Pinpoint the cell where the given text exists, returning its (X, Y) midpoint coordinate. 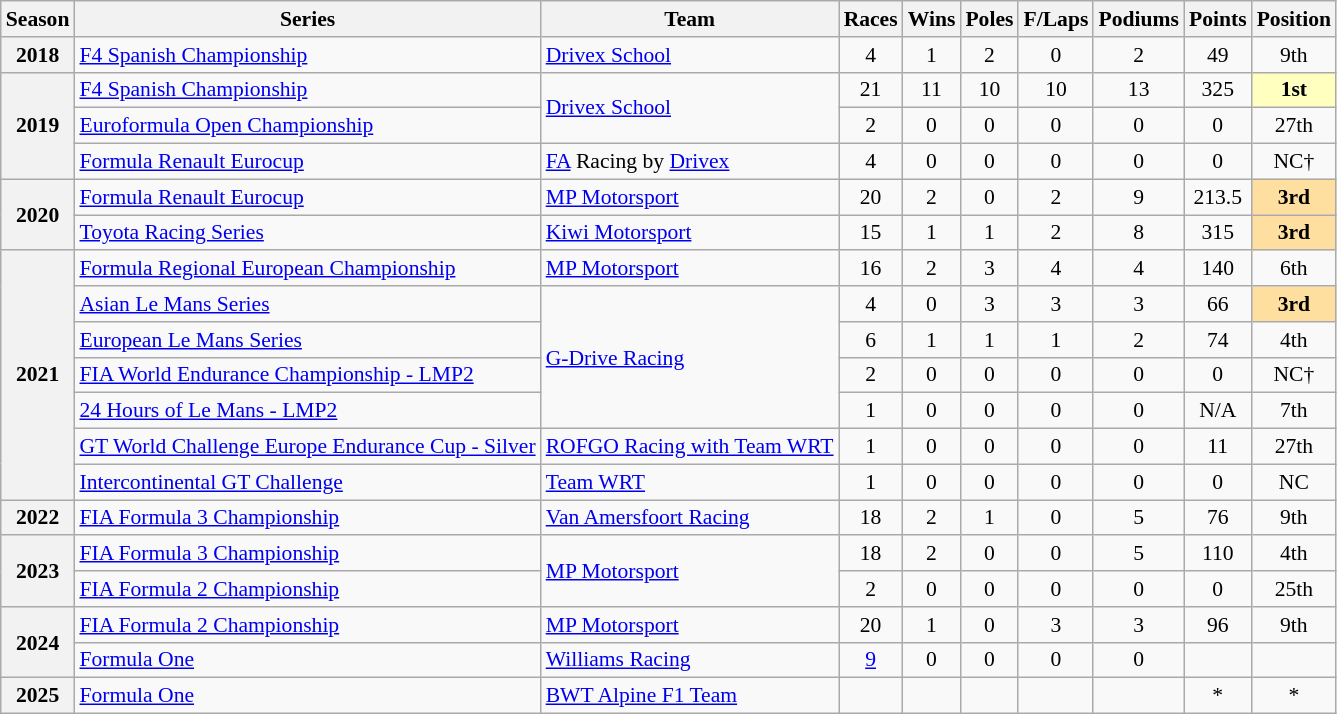
Position (1294, 19)
NC (1294, 482)
66 (1218, 304)
2023 (38, 572)
110 (1218, 554)
6th (1294, 269)
1st (1294, 90)
Points (1218, 19)
16 (871, 269)
140 (1218, 269)
25th (1294, 589)
Team (690, 19)
8 (1138, 233)
96 (1218, 625)
Euroformula Open Championship (307, 126)
Kiwi Motorsport (690, 233)
Season (38, 19)
GT World Challenge Europe Endurance Cup - Silver (307, 447)
2024 (38, 642)
ROFGO Racing with Team WRT (690, 447)
2019 (38, 126)
Team WRT (690, 482)
2020 (38, 214)
325 (1218, 90)
BWT Alpine F1 Team (690, 696)
74 (1218, 340)
2025 (38, 696)
2022 (38, 518)
21 (871, 90)
G-Drive Racing (690, 357)
Intercontinental GT Challenge (307, 482)
49 (1218, 55)
24 Hours of Le Mans - LMP2 (307, 411)
Asian Le Mans Series (307, 304)
N/A (1218, 411)
76 (1218, 518)
Poles (989, 19)
Series (307, 19)
Williams Racing (690, 660)
2018 (38, 55)
Formula Regional European Championship (307, 269)
13 (1138, 90)
213.5 (1218, 197)
Wins (932, 19)
Races (871, 19)
Van Amersfoort Racing (690, 518)
F/Laps (1056, 19)
315 (1218, 233)
Toyota Racing Series (307, 233)
15 (871, 233)
European Le Mans Series (307, 340)
7th (1294, 411)
2021 (38, 376)
6 (871, 340)
FIA World Endurance Championship - LMP2 (307, 375)
Podiums (1138, 19)
FA Racing by Drivex (690, 162)
